Determine the [x, y] coordinate at the center of the cell enclosing the given text.  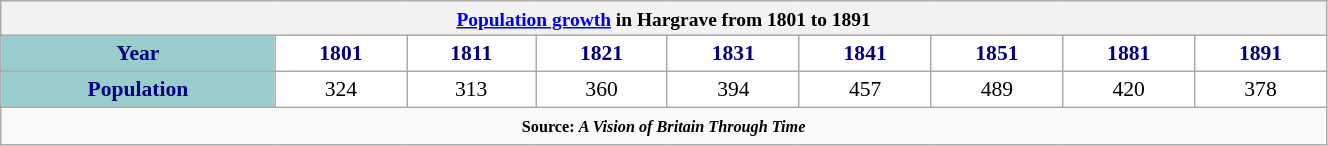
Population [138, 90]
Source: A Vision of Britain Through Time [664, 126]
1881 [1129, 54]
1851 [997, 54]
Population growth in Hargrave from 1801 to 1891 [664, 18]
1801 [341, 54]
324 [341, 90]
394 [733, 90]
1891 [1261, 54]
489 [997, 90]
1811 [472, 54]
1831 [733, 54]
457 [865, 90]
360 [602, 90]
378 [1261, 90]
313 [472, 90]
1821 [602, 54]
420 [1129, 90]
Year [138, 54]
1841 [865, 54]
